Identify which cell holds the provided text, then report its (x, y) central coordinate. 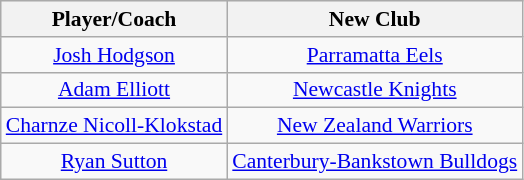
New Zealand Warriors (374, 126)
Ryan Sutton (114, 162)
Charnze Nicoll-Klokstad (114, 126)
Parramatta Eels (374, 55)
New Club (374, 19)
Adam Elliott (114, 90)
Josh Hodgson (114, 55)
Player/Coach (114, 19)
Newcastle Knights (374, 90)
Canterbury-Bankstown Bulldogs (374, 162)
